Return (X, Y) of the center of cell containing provided text 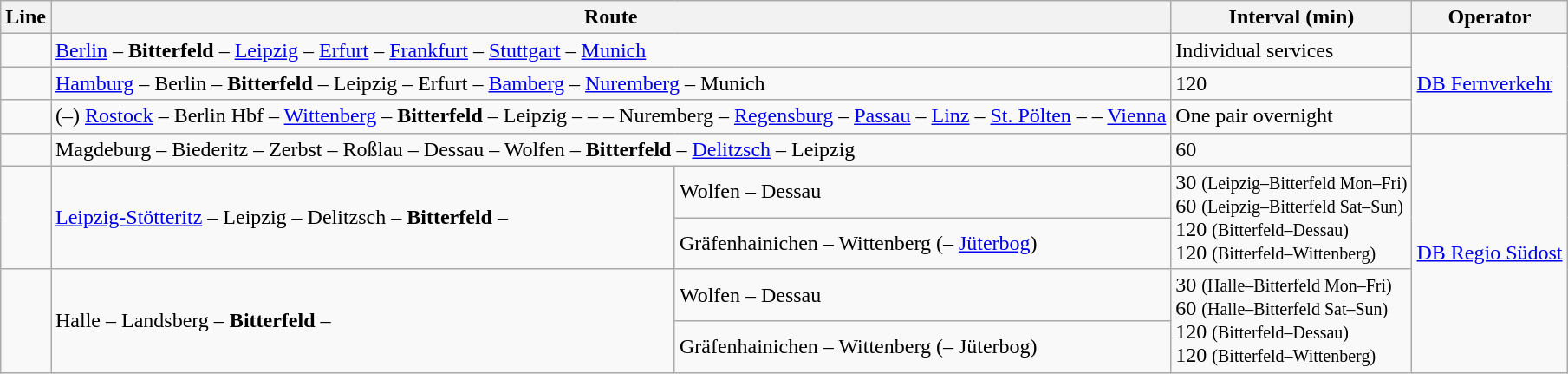
DB Fernverkehr (1489, 83)
Halle – Landsberg – Bitterfeld – (362, 321)
Leipzig-Stötteritz – Leipzig – Delitzsch – Bitterfeld – (362, 217)
Route (610, 17)
DB Regio Südost (1489, 253)
Individual services (1291, 50)
30 (Halle–Bitterfeld Mon–Fri)60 (Halle–Bitterfeld Sat–Sun)120 (Bitterfeld–Dessau)120 (Bitterfeld–Wittenberg) (1291, 321)
Operator (1489, 17)
Hamburg – Berlin – Bitterfeld – Leipzig – Erfurt – Bamberg – Nuremberg – Munich (610, 83)
Line (26, 17)
30 (Leipzig–Bitterfeld Mon–Fri)60 (Leipzig–Bitterfeld Sat–Sun)120 (Bitterfeld–Dessau)120 (Bitterfeld–Wittenberg) (1291, 217)
(–) Rostock – Berlin Hbf – Wittenberg – Bitterfeld – Leipzig – – – Nuremberg – Regensburg – Passau – Linz – St. Pölten – – Vienna (610, 116)
One pair overnight (1291, 116)
120 (1291, 83)
Berlin – Bitterfeld – Leipzig – Erfurt – Frankfurt – Stuttgart – Munich (610, 50)
Interval (min) (1291, 17)
60 (1291, 149)
Magdeburg – Biederitz – Zerbst – Roßlau – Dessau – Wolfen – Bitterfeld – Delitzsch – Leipzig (610, 149)
